From the cell containing the given text, extract its center point as (X, Y) coordinate. 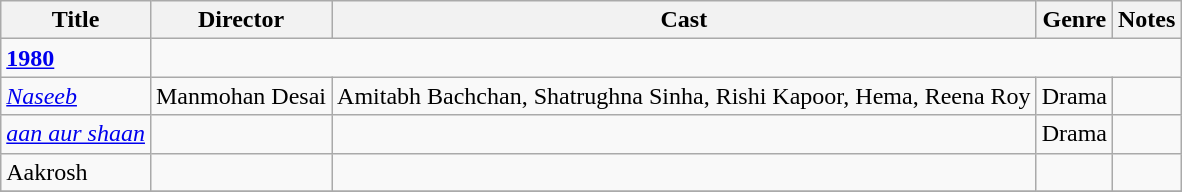
Manmohan Desai (240, 96)
Title (76, 20)
Notes (1147, 20)
Cast (684, 20)
1980 (76, 58)
Amitabh Bachchan, Shatrughna Sinha, Rishi Kapoor, Hema, Reena Roy (684, 96)
Director (240, 20)
Naseeb (76, 96)
Genre (1074, 20)
aan aur shaan (76, 134)
Aakrosh (76, 172)
